Provide the [X, Y] coordinate of the cell's center where the given text is located.  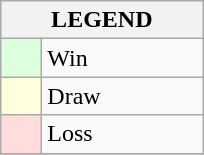
LEGEND [102, 20]
Draw [122, 96]
Loss [122, 134]
Win [122, 58]
